Capture the cell that displays the provided text and extract its [x, y] central coordinate. 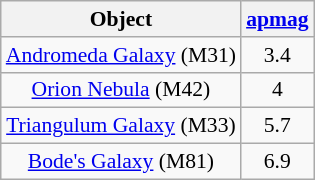
Object [121, 19]
Bode's Galaxy (M81) [121, 162]
4 [277, 90]
3.4 [277, 55]
Orion Nebula (M42) [121, 90]
6.9 [277, 162]
Andromeda Galaxy (M31) [121, 55]
Triangulum Galaxy (M33) [121, 126]
5.7 [277, 126]
apmag [277, 19]
